Search for the cell housing the specified text and yield its (x, y) center coordinate. 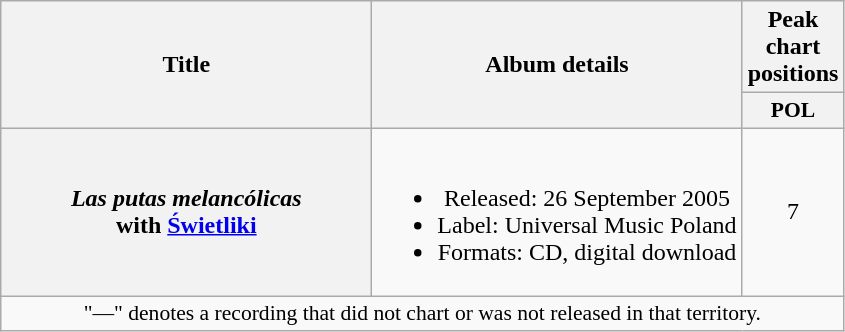
Las putas melancólicaswith Świetliki (186, 212)
7 (793, 212)
Released: 26 September 2005Label: Universal Music PolandFormats: CD, digital download (557, 212)
POL (793, 111)
Album details (557, 65)
Title (186, 65)
Peak chart positions (793, 47)
"—" denotes a recording that did not chart or was not released in that territory. (422, 314)
